Locate the cell with the specified text and output its (X, Y) center coordinate. 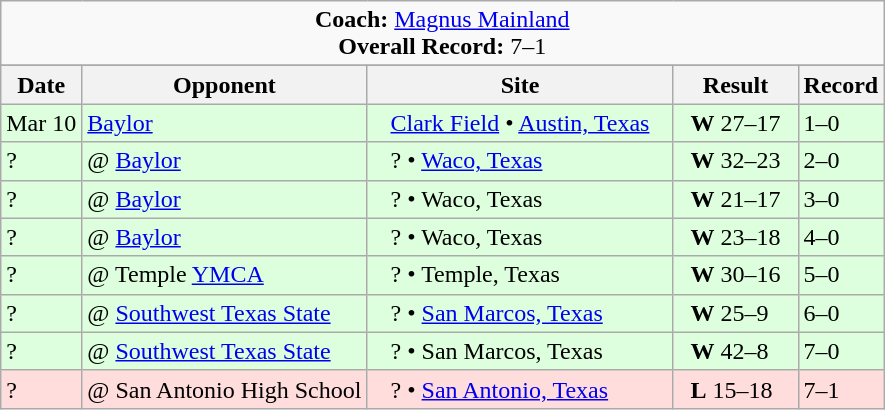
W 25–9 (736, 313)
? • San Antonio, Texas (520, 389)
W 23–18 (736, 237)
Opponent (224, 85)
6–0 (841, 313)
1–0 (841, 123)
4–0 (841, 237)
Site (520, 85)
Record (841, 85)
W 42–8 (736, 351)
7–0 (841, 351)
2–0 (841, 161)
Coach: Magnus MainlandOverall Record: 7–1 (442, 34)
? • Temple, Texas (520, 275)
W 27–17 (736, 123)
@ San Antonio High School (224, 389)
@ Temple YMCA (224, 275)
Clark Field • Austin, Texas (520, 123)
W 21–17 (736, 199)
Result (736, 85)
L 15–18 (736, 389)
W 30–16 (736, 275)
7–1 (841, 389)
Baylor (224, 123)
W 32–23 (736, 161)
3–0 (841, 199)
5–0 (841, 275)
Mar 10 (42, 123)
Date (42, 85)
